Output the (x, y) coordinate of the center of the cell containing the given text.  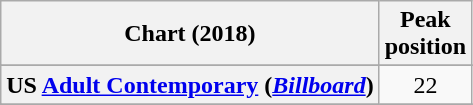
22 (425, 85)
US Adult Contemporary (Billboard) (190, 85)
Peakposition (425, 34)
Chart (2018) (190, 34)
